For the text-containing cell, return its midpoint in [x, y] coordinate format. 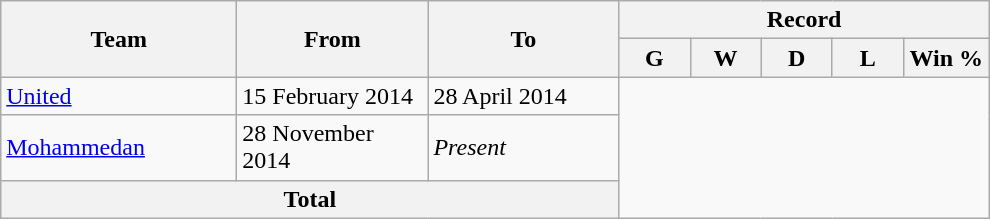
28 November 2014 [332, 148]
Total [310, 199]
Mohammedan [119, 148]
To [524, 39]
D [796, 58]
Record [804, 20]
28 April 2014 [524, 96]
Win % [946, 58]
L [868, 58]
Team [119, 39]
W [726, 58]
Present [524, 148]
15 February 2014 [332, 96]
United [119, 96]
G [654, 58]
From [332, 39]
